From the cell containing the given text, extract its center point as (X, Y) coordinate. 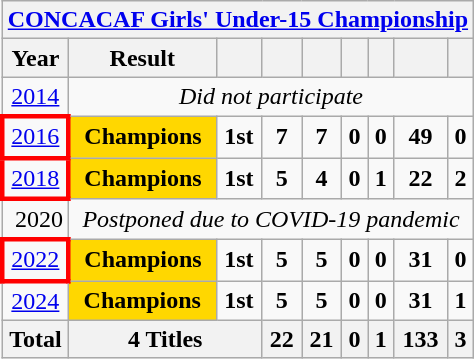
Total (35, 339)
Postponed due to COVID-19 pandemic (272, 220)
CONCACAF Girls' Under-15 Championship (238, 20)
4 (322, 178)
49 (420, 136)
2014 (35, 97)
Did not participate (272, 97)
21 (322, 339)
2020 (35, 220)
2 (460, 178)
Result (143, 58)
3 (460, 339)
2022 (35, 260)
133 (420, 339)
2024 (35, 301)
Year (35, 58)
4 Titles (166, 339)
2018 (35, 178)
2016 (35, 136)
